Return the (X, Y) coordinate for the center point of the cell that contains the specified text.  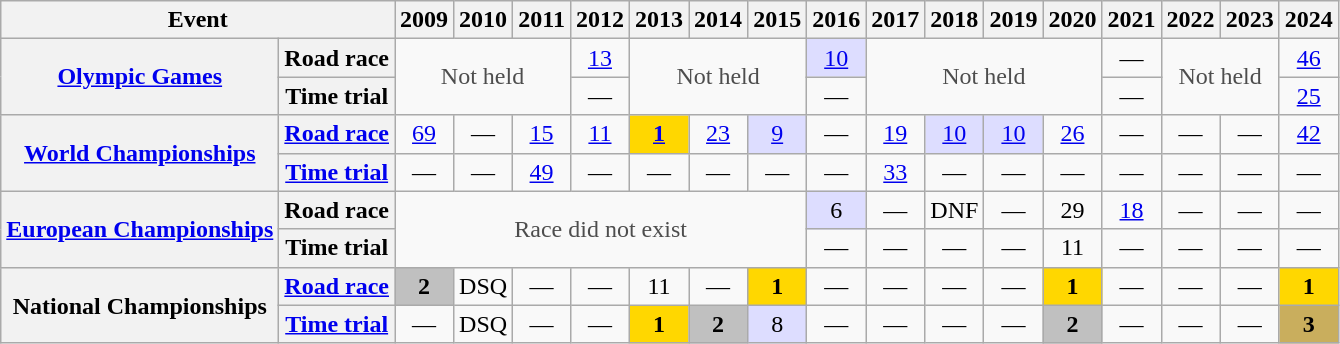
Event (198, 20)
33 (896, 172)
19 (896, 134)
2013 (658, 20)
13 (600, 58)
9 (778, 134)
2010 (484, 20)
DNF (954, 210)
46 (1308, 58)
8 (778, 324)
29 (1072, 210)
2014 (718, 20)
2019 (1014, 20)
6 (836, 210)
2018 (954, 20)
Race did not exist (601, 229)
2012 (600, 20)
26 (1072, 134)
Olympic Games (140, 77)
2022 (1190, 20)
2016 (836, 20)
15 (542, 134)
2017 (896, 20)
25 (1308, 96)
42 (1308, 134)
World Championships (140, 153)
2024 (1308, 20)
National Championships (140, 305)
18 (1132, 210)
69 (424, 134)
49 (542, 172)
2021 (1132, 20)
3 (1308, 324)
2015 (778, 20)
2023 (1250, 20)
2009 (424, 20)
23 (718, 134)
2011 (542, 20)
European Championships (140, 229)
2020 (1072, 20)
